Scan for the cell matching the given text and deliver its (X, Y) coordinate at center. 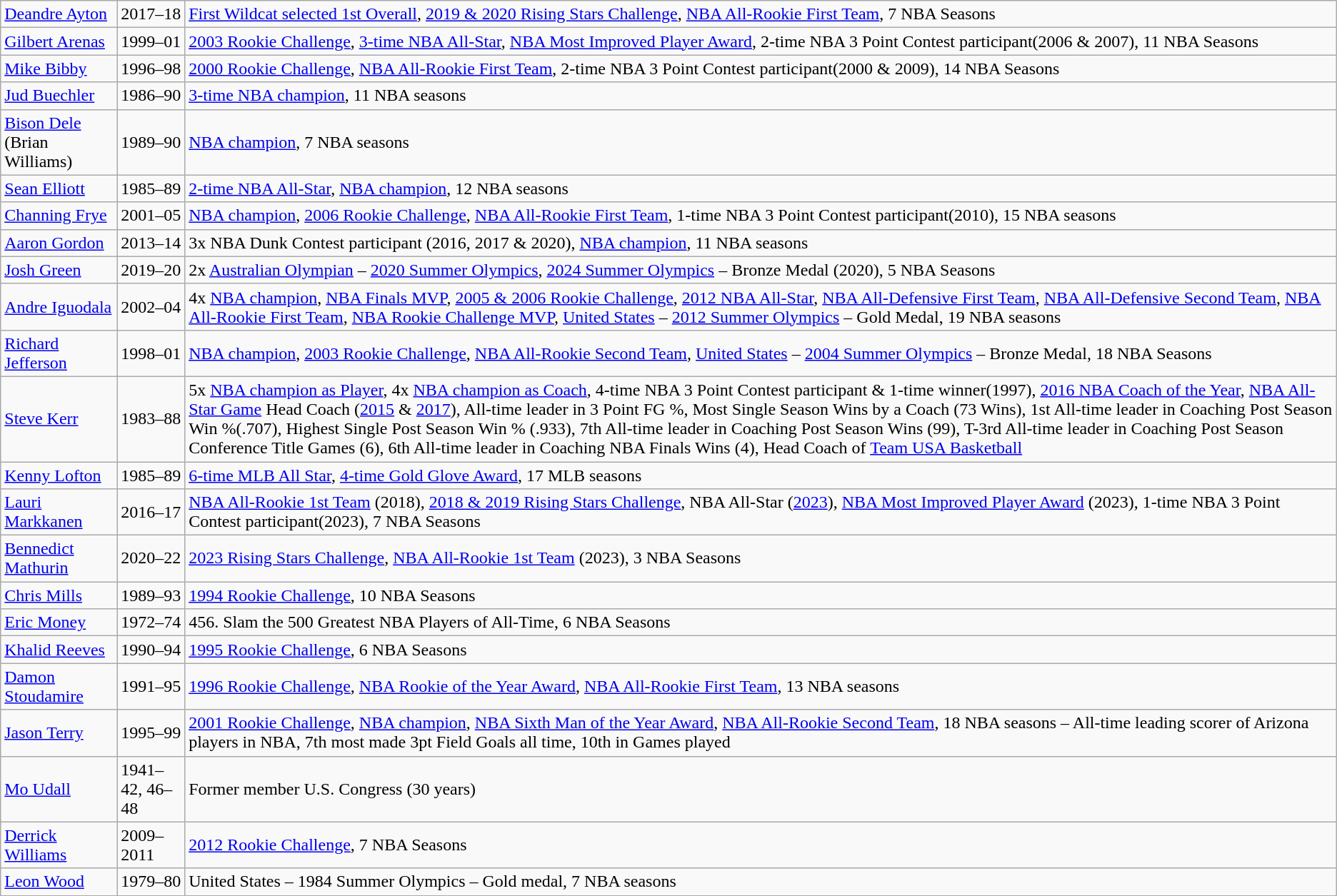
2-time NBA All-Star, NBA champion, 12 NBA seasons (761, 188)
Channing Frye (59, 216)
Former member U.S. Congress (30 years) (761, 789)
2x Australian Olympian – 2020 Summer Olympics, 2024 Summer Olympics – Bronze Medal (2020), 5 NBA Seasons (761, 270)
1986–90 (151, 96)
Deandre Ayton (59, 14)
1994 Rookie Challenge, 10 NBA Seasons (761, 595)
2016–17 (151, 513)
Jason Terry (59, 733)
Mo Udall (59, 789)
NBA champion, 2003 Rookie Challenge, NBA All-Rookie Second Team, United States – 2004 Summer Olympics – Bronze Medal, 18 NBA Seasons (761, 353)
Steve Kerr (59, 418)
1979–80 (151, 882)
Richard Jefferson (59, 353)
NBA champion, 2006 Rookie Challenge, NBA All-Rookie First Team, 1-time NBA 3 Point Contest participant(2010), 15 NBA seasons (761, 216)
456. Slam the 500 Greatest NBA Players of All-Time, 6 NBA Seasons (761, 623)
Damon Stoudamire (59, 687)
Sean Elliott (59, 188)
First Wildcat selected 1st Overall, 2019 & 2020 Rising Stars Challenge, NBA All-Rookie First Team, 7 NBA Seasons (761, 14)
2013–14 (151, 243)
2012 Rookie Challenge, 7 NBA Seasons (761, 845)
1972–74 (151, 623)
1998–01 (151, 353)
3x NBA Dunk Contest participant (2016, 2017 & 2020), NBA champion, 11 NBA seasons (761, 243)
2003 Rookie Challenge, 3-time NBA All-Star, NBA Most Improved Player Award, 2-time NBA 3 Point Contest participant(2006 & 2007), 11 NBA Seasons (761, 41)
Khalid Reeves (59, 650)
Leon Wood (59, 882)
2023 Rising Stars Challenge, NBA All-Rookie 1st Team (2023), 3 NBA Seasons (761, 558)
1996–98 (151, 69)
2020–22 (151, 558)
Bennedict Mathurin (59, 558)
NBA champion, 7 NBA seasons (761, 142)
1999–01 (151, 41)
1996 Rookie Challenge, NBA Rookie of the Year Award, NBA All-Rookie First Team, 13 NBA seasons (761, 687)
1990–94 (151, 650)
Gilbert Arenas (59, 41)
1989–93 (151, 595)
2017–18 (151, 14)
Mike Bibby (59, 69)
Andre Iguodala (59, 307)
Aaron Gordon (59, 243)
2009–2011 (151, 845)
1995–99 (151, 733)
Kenny Lofton (59, 475)
2019–20 (151, 270)
United States – 1984 Summer Olympics – Gold medal, 7 NBA seasons (761, 882)
3-time NBA champion, 11 NBA seasons (761, 96)
1991–95 (151, 687)
2001–05 (151, 216)
1941–42, 46–48 (151, 789)
Eric Money (59, 623)
1995 Rookie Challenge, 6 NBA Seasons (761, 650)
Bison Dele (Brian Williams) (59, 142)
Derrick Williams (59, 845)
Chris Mills (59, 595)
Jud Buechler (59, 96)
Lauri Markkanen (59, 513)
2000 Rookie Challenge, NBA All-Rookie First Team, 2-time NBA 3 Point Contest participant(2000 & 2009), 14 NBA Seasons (761, 69)
Josh Green (59, 270)
1989–90 (151, 142)
6-time MLB All Star, 4-time Gold Glove Award, 17 MLB seasons (761, 475)
2002–04 (151, 307)
1983–88 (151, 418)
